Detect which cell encompasses the target text, then output its [x, y] center coordinate. 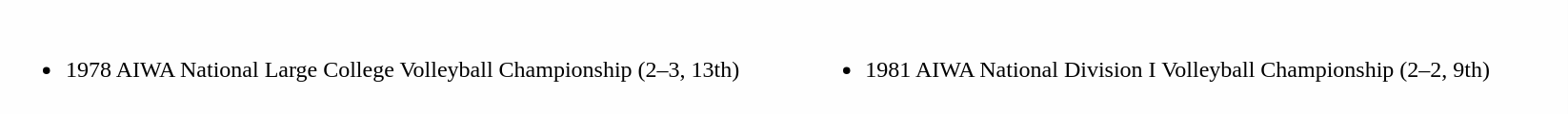
1978 AIWA National Large College Volleyball Championship (2–3, 13th) [374, 57]
1981 AIWA National Division I Volleyball Championship (2–2, 9th) [1149, 57]
